Output the (X, Y) coordinate of the center of the cell containing the given text.  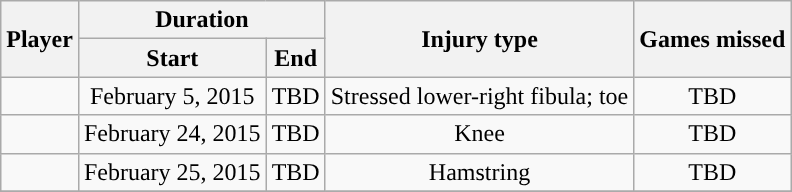
February 25, 2015 (172, 172)
Knee (480, 134)
Duration (202, 20)
Stressed lower-right fibula; toe (480, 96)
February 5, 2015 (172, 96)
February 24, 2015 (172, 134)
Start (172, 58)
Hamstring (480, 172)
End (296, 58)
Injury type (480, 39)
Player (40, 39)
Games missed (712, 39)
